Find where the given text appears and provide that cell's center as (x, y) coordinate. 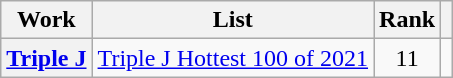
List (233, 20)
Work (46, 20)
Triple J Hottest 100 of 2021 (233, 58)
11 (408, 58)
Triple J (46, 58)
Rank (408, 20)
